Pinpoint the cell where the given text exists, returning its (x, y) midpoint coordinate. 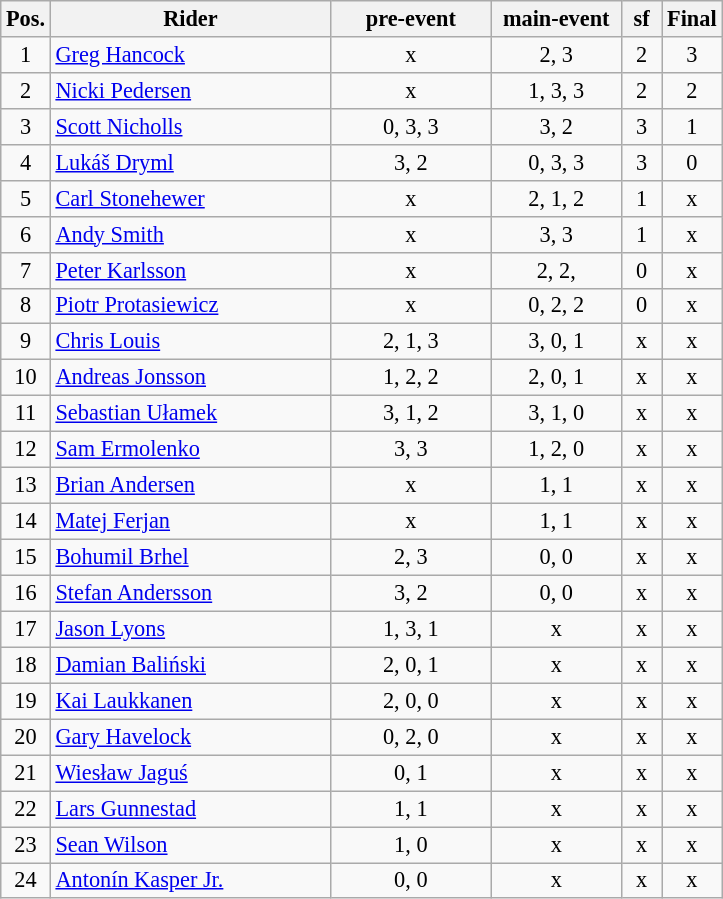
24 (26, 880)
5 (26, 198)
Gary Havelock (190, 737)
20 (26, 737)
pre-event (411, 19)
0, 2, 0 (411, 737)
Andy Smith (190, 234)
18 (26, 665)
21 (26, 773)
Jason Lyons (190, 629)
Pos. (26, 19)
Sam Ermolenko (190, 450)
14 (26, 521)
2, 2, (556, 270)
13 (26, 485)
Stefan Andersson (190, 593)
Wiesław Jaguś (190, 773)
Lukáš Dryml (190, 162)
1, 3, 3 (556, 90)
9 (26, 342)
1, 3, 1 (411, 629)
main-event (556, 19)
Rider (190, 19)
Andreas Jonsson (190, 378)
Antonín Kasper Jr. (190, 880)
0, 1 (411, 773)
Nicki Pedersen (190, 90)
Peter Karlsson (190, 270)
4 (26, 162)
Final (692, 19)
12 (26, 450)
1, 2, 0 (556, 450)
19 (26, 701)
Chris Louis (190, 342)
16 (26, 593)
Piotr Protasiewicz (190, 306)
15 (26, 557)
Kai Laukkanen (190, 701)
0, 2, 2 (556, 306)
22 (26, 809)
6 (26, 234)
2, 1, 2 (556, 198)
Scott Nicholls (190, 126)
7 (26, 270)
Brian Andersen (190, 485)
2, 1, 3 (411, 342)
sf (641, 19)
10 (26, 378)
3, 1, 0 (556, 414)
Sebastian Ułamek (190, 414)
1, 2, 2 (411, 378)
8 (26, 306)
Bohumil Brhel (190, 557)
Carl Stonehewer (190, 198)
Greg Hancock (190, 55)
Sean Wilson (190, 844)
3, 1, 2 (411, 414)
Damian Baliński (190, 665)
Lars Gunnestad (190, 809)
3, 0, 1 (556, 342)
23 (26, 844)
17 (26, 629)
11 (26, 414)
1, 0 (411, 844)
2, 0, 0 (411, 701)
Matej Ferjan (190, 521)
